Scan for the cell matching the given text and deliver its (x, y) coordinate at center. 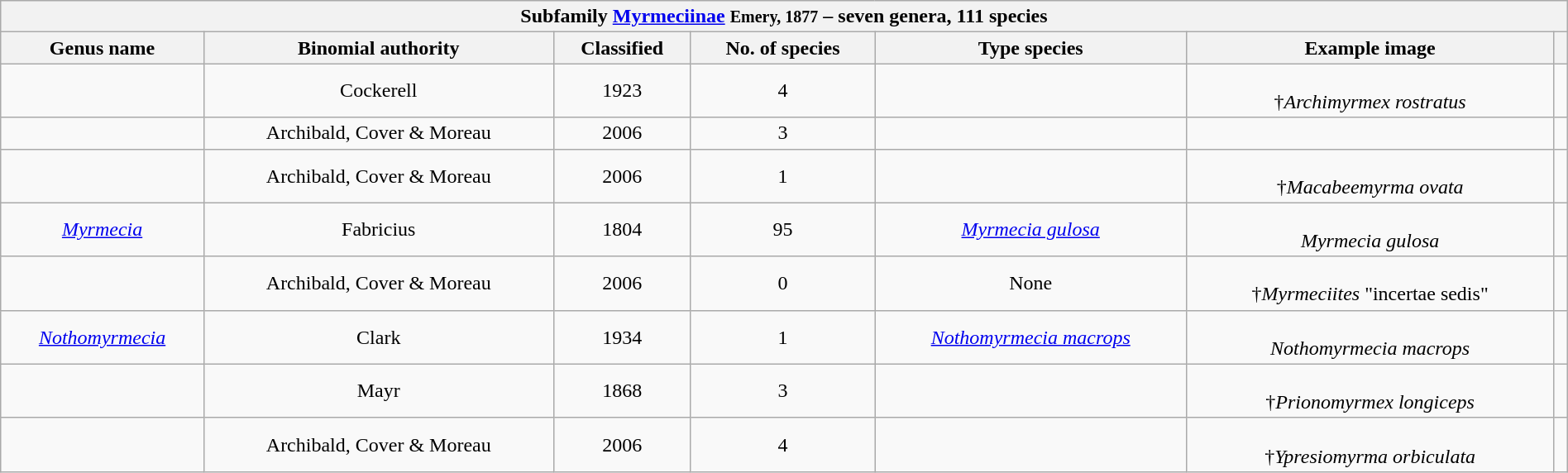
Type species (1030, 48)
1804 (622, 230)
No. of species (782, 48)
1923 (622, 91)
†Macabeemyrma ovata (1370, 175)
Binomial authority (379, 48)
Subfamily Myrmeciinae Emery, 1877 – seven genera, 111 species (784, 17)
1868 (622, 390)
Myrmecia (103, 230)
†Myrmeciites "incertae sedis" (1370, 283)
Example image (1370, 48)
Mayr (379, 390)
0 (782, 283)
Cockerell (379, 91)
95 (782, 230)
Clark (379, 337)
1934 (622, 337)
Nothomyrmecia (103, 337)
None (1030, 283)
Genus name (103, 48)
Classified (622, 48)
†Prionomyrmex longiceps (1370, 390)
†Archimyrmex rostratus (1370, 91)
Fabricius (379, 230)
†Ypresiomyrma orbiculata (1370, 445)
